Search for the cell housing the specified text and yield its (x, y) center coordinate. 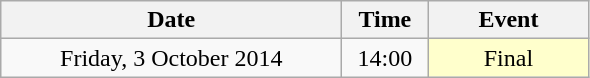
Final (508, 58)
Event (508, 20)
14:00 (385, 58)
Time (385, 20)
Date (172, 20)
Friday, 3 October 2014 (172, 58)
